From the cell containing the given text, extract its center point as [x, y] coordinate. 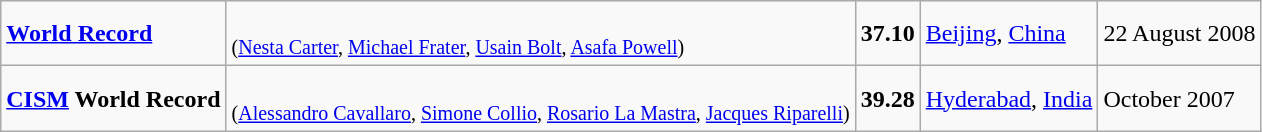
39.28 [888, 98]
(Nesta Carter, Michael Frater, Usain Bolt, Asafa Powell) [540, 34]
37.10 [888, 34]
(Alessandro Cavallaro, Simone Collio, Rosario La Mastra, Jacques Riparelli) [540, 98]
22 August 2008 [1180, 34]
World Record [114, 34]
October 2007 [1180, 98]
Hyderabad, India [1009, 98]
CISM World Record [114, 98]
Beijing, China [1009, 34]
